Extract the (x, y) coordinate from the center of the cell holding the provided text.  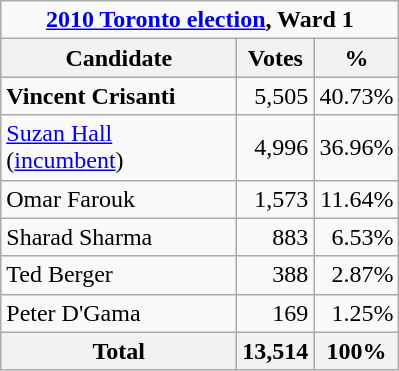
4,996 (276, 148)
2010 Toronto election, Ward 1 (200, 20)
2.87% (356, 275)
Vincent Crisanti (119, 96)
Votes (276, 58)
Total (119, 351)
Suzan Hall (incumbent) (119, 148)
169 (276, 313)
Candidate (119, 58)
11.64% (356, 199)
40.73% (356, 96)
13,514 (276, 351)
Ted Berger (119, 275)
1.25% (356, 313)
36.96% (356, 148)
% (356, 58)
388 (276, 275)
6.53% (356, 237)
Peter D'Gama (119, 313)
Omar Farouk (119, 199)
100% (356, 351)
883 (276, 237)
Sharad Sharma (119, 237)
5,505 (276, 96)
1,573 (276, 199)
